Determine the [x, y] coordinate at the center of the cell enclosing the given text.  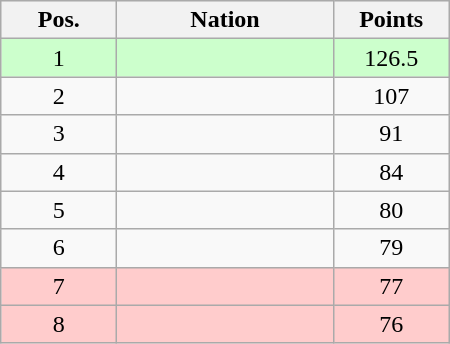
Pos. [59, 20]
5 [59, 210]
126.5 [391, 58]
84 [391, 172]
79 [391, 248]
4 [59, 172]
Points [391, 20]
107 [391, 96]
3 [59, 134]
6 [59, 248]
8 [59, 324]
77 [391, 286]
91 [391, 134]
80 [391, 210]
1 [59, 58]
Nation [225, 20]
76 [391, 324]
2 [59, 96]
7 [59, 286]
